Pinpoint the cell where the given text exists, returning its (x, y) midpoint coordinate. 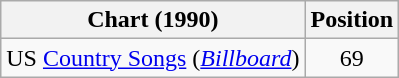
US Country Songs (Billboard) (153, 58)
Position (352, 20)
69 (352, 58)
Chart (1990) (153, 20)
